Find where the given text appears and provide that cell's center as [X, Y] coordinate. 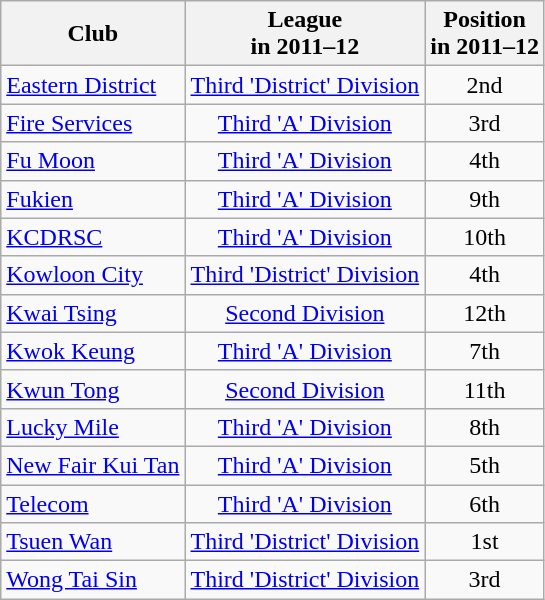
Kwok Keung [93, 351]
2nd [485, 85]
Fukien [93, 199]
5th [485, 465]
Fu Moon [93, 161]
KCDRSC [93, 237]
7th [485, 351]
Telecom [93, 503]
Lucky Mile [93, 427]
Kwai Tsing [93, 313]
Leaguein 2011–12 [305, 34]
1st [485, 542]
New Fair Kui Tan [93, 465]
11th [485, 389]
10th [485, 237]
Wong Tai Sin [93, 580]
Eastern District [93, 85]
Tsuen Wan [93, 542]
9th [485, 199]
Positionin 2011–12 [485, 34]
Fire Services [93, 123]
8th [485, 427]
Club [93, 34]
6th [485, 503]
Kwun Tong [93, 389]
12th [485, 313]
Kowloon City [93, 275]
